Output the [x, y] coordinate of the center of the cell containing the given text.  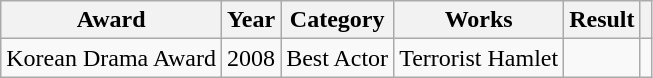
Year [252, 20]
Works [479, 20]
Best Actor [338, 58]
Result [602, 20]
2008 [252, 58]
Category [338, 20]
Terrorist Hamlet [479, 58]
Award [112, 20]
Korean Drama Award [112, 58]
